Determine the [x, y] coordinate at the center of the cell enclosing the given text.  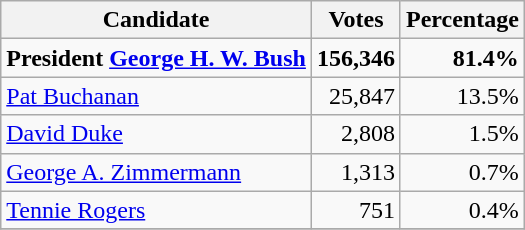
George A. Zimmermann [156, 172]
President George H. W. Bush [156, 58]
13.5% [462, 96]
156,346 [356, 58]
Pat Buchanan [156, 96]
81.4% [462, 58]
David Duke [156, 134]
0.7% [462, 172]
Tennie Rogers [156, 210]
0.4% [462, 210]
Candidate [156, 20]
25,847 [356, 96]
Percentage [462, 20]
1.5% [462, 134]
Votes [356, 20]
2,808 [356, 134]
751 [356, 210]
1,313 [356, 172]
